From the cell containing the given text, extract its center point as (x, y) coordinate. 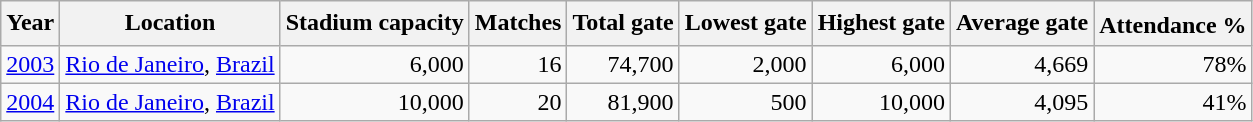
500 (746, 102)
2,000 (746, 64)
4,669 (1022, 64)
2003 (30, 64)
Total gate (623, 24)
Lowest gate (746, 24)
Attendance % (1173, 24)
Location (170, 24)
Stadium capacity (374, 24)
Average gate (1022, 24)
74,700 (623, 64)
20 (518, 102)
81,900 (623, 102)
Year (30, 24)
4,095 (1022, 102)
2004 (30, 102)
16 (518, 64)
Matches (518, 24)
Highest gate (881, 24)
78% (1173, 64)
41% (1173, 102)
